Provide the (x, y) coordinate of the cell's center where the given text is located.  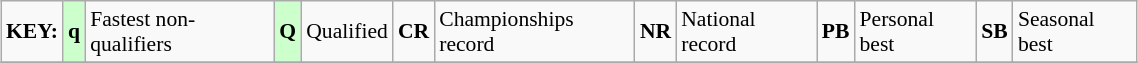
PB (836, 32)
Q (288, 32)
KEY: (32, 32)
SB (994, 32)
National record (746, 32)
CR (414, 32)
Championships record (534, 32)
Seasonal best (1075, 32)
NR (656, 32)
Fastest non-qualifiers (180, 32)
Personal best (916, 32)
q (74, 32)
Qualified (347, 32)
